Search for the cell housing the specified text and yield its (X, Y) center coordinate. 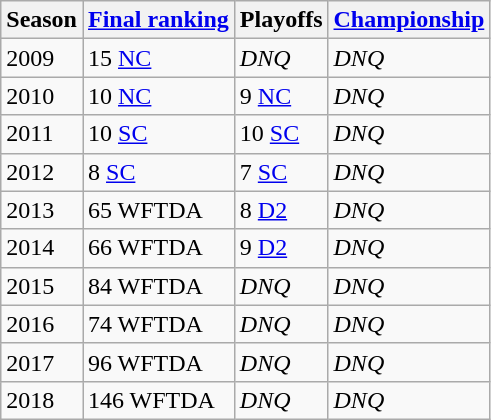
2011 (42, 134)
9 NC (281, 96)
66 WFTDA (158, 248)
7 SC (281, 172)
10 NC (158, 96)
Playoffs (281, 20)
96 WFTDA (158, 362)
84 WFTDA (158, 286)
2012 (42, 172)
15 NC (158, 58)
Final ranking (158, 20)
146 WFTDA (158, 400)
2009 (42, 58)
2010 (42, 96)
65 WFTDA (158, 210)
Championship (409, 20)
8 SC (158, 172)
2018 (42, 400)
9 D2 (281, 248)
8 D2 (281, 210)
Season (42, 20)
2017 (42, 362)
2015 (42, 286)
2016 (42, 324)
74 WFTDA (158, 324)
2014 (42, 248)
2013 (42, 210)
